Determine the (X, Y) coordinate at the center of the cell enclosing the given text.  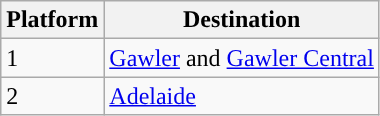
Gawler and Gawler Central (242, 58)
Platform (52, 20)
Destination (242, 20)
Adelaide (242, 96)
1 (52, 58)
2 (52, 96)
